Capture the cell that displays the provided text and extract its (X, Y) central coordinate. 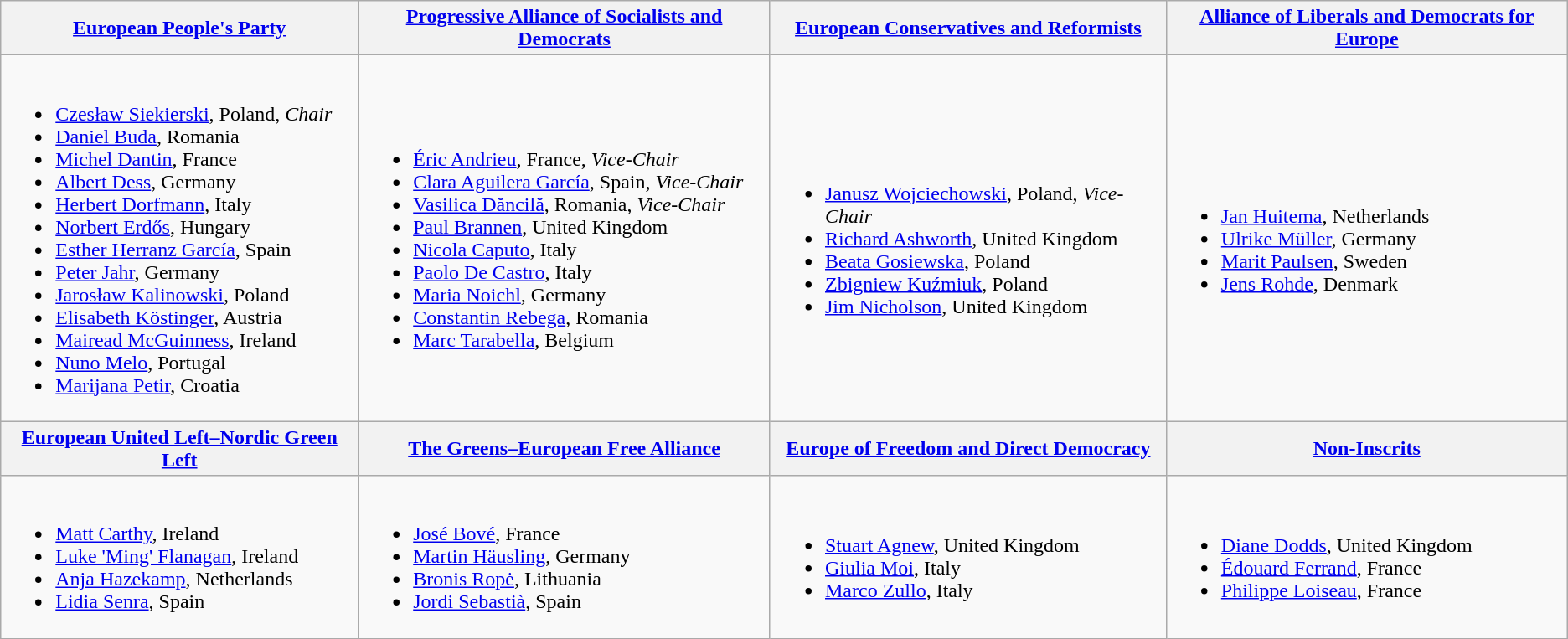
José Bové, FranceMartin Häusling, GermanyBronis Ropė, LithuaniaJordi Sebastià, Spain (565, 557)
The Greens–European Free Alliance (565, 449)
Non-Inscrits (1367, 449)
European United Left–Nordic Green Left (179, 449)
Jan Huitema, NetherlandsUlrike Müller, GermanyMarit Paulsen, SwedenJens Rohde, Denmark (1367, 238)
European Conservatives and Reformists (968, 28)
Stuart Agnew, United KingdomGiulia Moi, ItalyMarco Zullo, Italy (968, 557)
Diane Dodds, United KingdomÉdouard Ferrand, FrancePhilippe Loiseau, France (1367, 557)
Janusz Wojciechowski, Poland, Vice-ChairRichard Ashworth, United KingdomBeata Gosiewska, PolandZbigniew Kuźmiuk, PolandJim Nicholson, United Kingdom (968, 238)
Matt Carthy, IrelandLuke 'Ming' Flanagan, IrelandAnja Hazekamp, NetherlandsLidia Senra, Spain (179, 557)
Alliance of Liberals and Democrats for Europe (1367, 28)
Progressive Alliance of Socialists and Democrats (565, 28)
Europe of Freedom and Direct Democracy (968, 449)
European People's Party (179, 28)
